Extract the [X, Y] coordinate from the center of the cell holding the provided text.  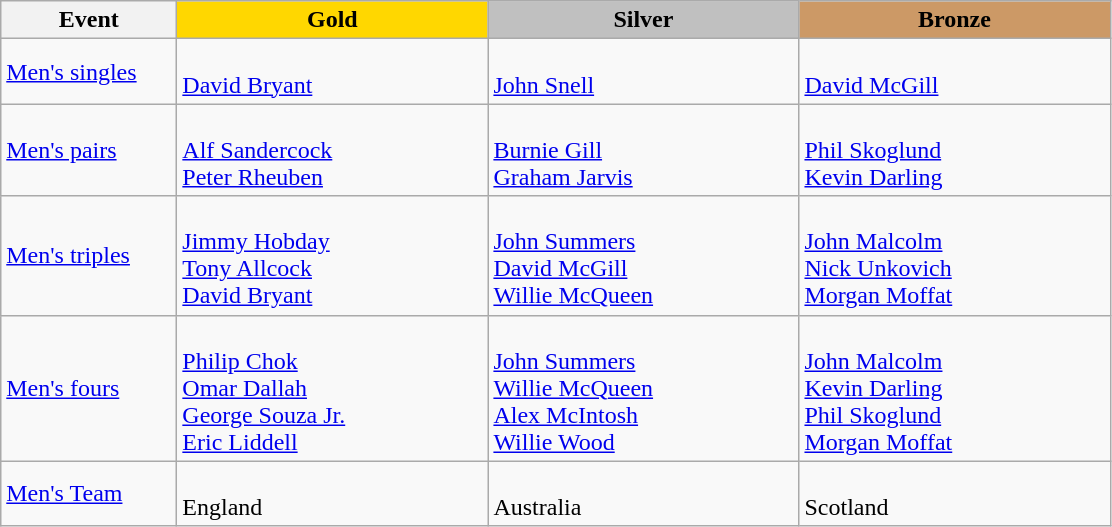
Men's Team [89, 494]
Silver [644, 20]
John Malcolm Kevin Darling Phil Skoglund Morgan Moffat [954, 388]
Burnie Gill Graham Jarvis [644, 150]
Men's triples [89, 256]
Phil Skoglund Kevin Darling [954, 150]
Men's singles [89, 72]
David Bryant [332, 72]
Philip Chok Omar Dallah George Souza Jr. Eric Liddell [332, 388]
John Malcolm Nick Unkovich Morgan Moffat [954, 256]
John Snell [644, 72]
John Summers David McGill Willie McQueen [644, 256]
Men's fours [89, 388]
Jimmy Hobday Tony Allcock David Bryant [332, 256]
Alf Sandercock Peter Rheuben [332, 150]
Gold [332, 20]
Scotland [954, 494]
David McGill [954, 72]
Event [89, 20]
Bronze [954, 20]
England [332, 494]
John Summers Willie McQueen Alex McIntosh Willie Wood [644, 388]
Men's pairs [89, 150]
Australia [644, 494]
